Return the [x, y] coordinate for the center point of the cell that contains the specified text.  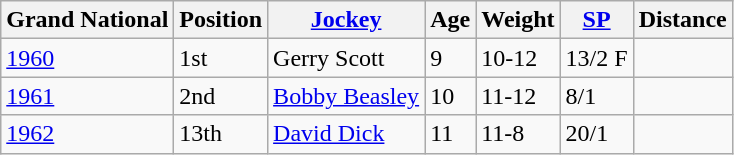
9 [450, 58]
Distance [682, 20]
13th [221, 134]
Grand National [88, 20]
1960 [88, 58]
10 [450, 96]
10-12 [518, 58]
20/1 [596, 134]
Bobby Beasley [346, 96]
2nd [221, 96]
Age [450, 20]
Jockey [346, 20]
1961 [88, 96]
Position [221, 20]
11-12 [518, 96]
Gerry Scott [346, 58]
13/2 F [596, 58]
SP [596, 20]
8/1 [596, 96]
11 [450, 134]
David Dick [346, 134]
1st [221, 58]
11-8 [518, 134]
1962 [88, 134]
Weight [518, 20]
